Capture the cell that displays the provided text and extract its [x, y] central coordinate. 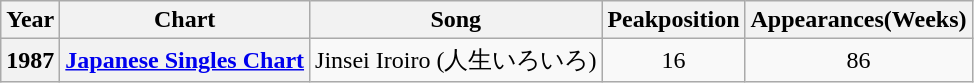
86 [858, 60]
16 [674, 60]
1987 [30, 60]
Appearances(Weeks) [858, 20]
Japanese Singles Chart [185, 60]
Chart [185, 20]
Peakposition [674, 20]
Song [456, 20]
Year [30, 20]
Jinsei Iroiro (人生いろいろ) [456, 60]
